Identify which cell holds the provided text, then report its [x, y] central coordinate. 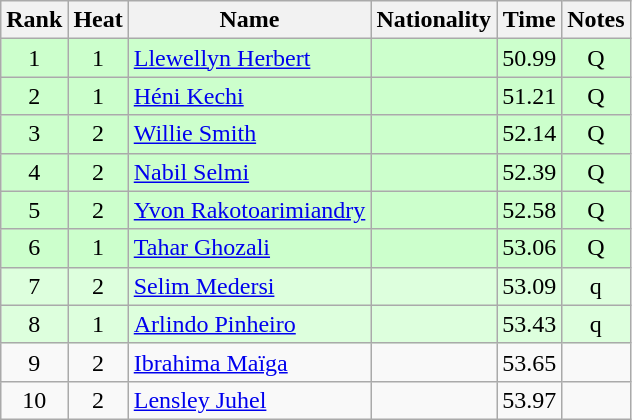
5 [34, 210]
6 [34, 248]
Yvon Rakotoarimiandry [250, 210]
53.97 [530, 400]
Name [250, 20]
51.21 [530, 96]
Llewellyn Herbert [250, 58]
52.39 [530, 172]
Arlindo Pinheiro [250, 324]
4 [34, 172]
Willie Smith [250, 134]
Tahar Ghozali [250, 248]
Selim Medersi [250, 286]
Ibrahima Maïga [250, 362]
Nationality [434, 20]
Lensley Juhel [250, 400]
Héni Kechi [250, 96]
7 [34, 286]
Rank [34, 20]
53.06 [530, 248]
52.14 [530, 134]
8 [34, 324]
9 [34, 362]
10 [34, 400]
53.43 [530, 324]
50.99 [530, 58]
Time [530, 20]
Nabil Selmi [250, 172]
52.58 [530, 210]
53.65 [530, 362]
53.09 [530, 286]
Heat [98, 20]
3 [34, 134]
Notes [596, 20]
